Return the (X, Y) coordinate for the center point of the cell that contains the specified text.  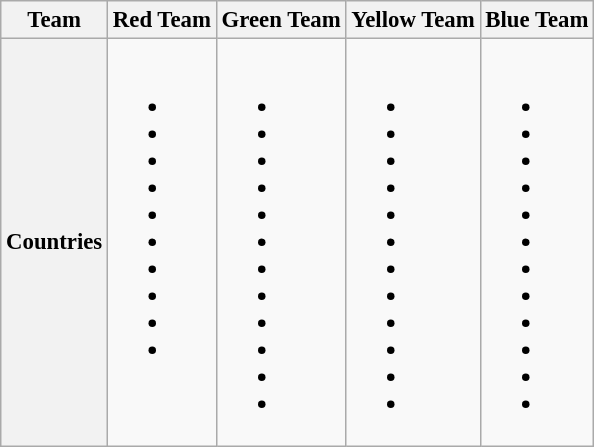
Team (54, 20)
Blue Team (537, 20)
Yellow Team (413, 20)
Countries (54, 242)
Red Team (162, 20)
Green Team (281, 20)
